Find where the given text appears and provide that cell's center as [X, Y] coordinate. 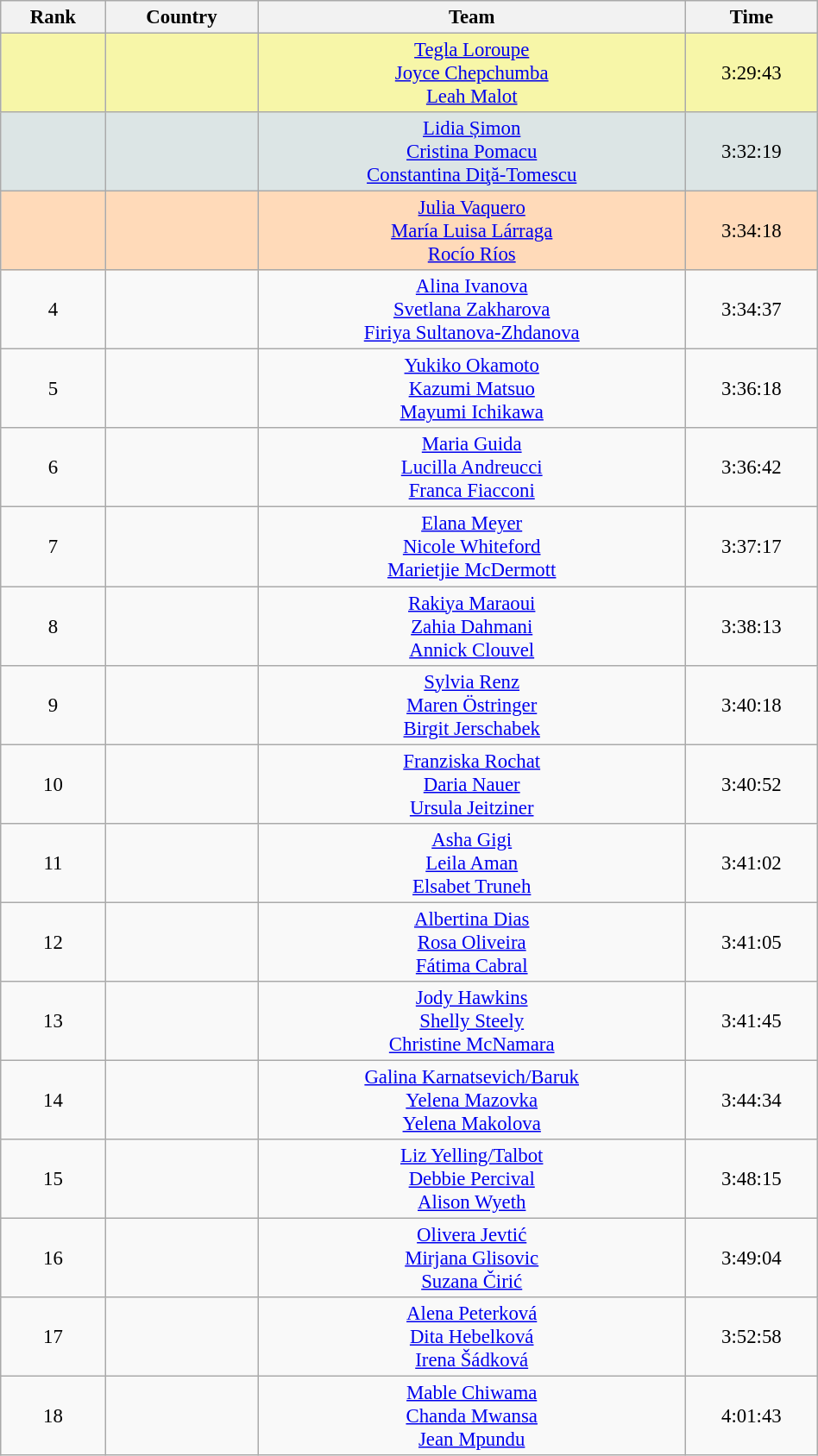
Tegla LoroupeJoyce ChepchumbaLeah Malot [472, 73]
11 [53, 863]
Franziska RochatDaria NauerUrsula Jeitziner [472, 784]
3:34:18 [752, 231]
Olivera JevtićMirjana GlisovicSuzana Čirić [472, 1258]
3:34:37 [752, 310]
3:48:15 [752, 1179]
16 [53, 1258]
Mable ChiwamaChanda MwansaJean Mpundu [472, 1416]
Elana MeyerNicole WhitefordMarietjie McDermott [472, 547]
Rank [53, 17]
8 [53, 626]
Jody HawkinsShelly SteelyChristine McNamara [472, 1021]
3:38:13 [752, 626]
3:41:02 [752, 863]
3:41:45 [752, 1021]
Rakiya MaraouiZahia DahmaniAnnick Clouvel [472, 626]
3:29:43 [752, 73]
9 [53, 705]
Alena PeterkováDita HebelkováIrena Šádková [472, 1337]
6 [53, 468]
Country [181, 17]
3:40:52 [752, 784]
3:37:17 [752, 547]
10 [53, 784]
Team [472, 17]
3:40:18 [752, 705]
Galina Karnatsevich/BarukYelena MazovkaYelena Makolova [472, 1100]
Asha GigiLeila AmanElsabet Truneh [472, 863]
17 [53, 1337]
3:52:58 [752, 1337]
3:36:18 [752, 389]
18 [53, 1416]
Lidia ȘimonCristina PomacuConstantina Diţă-Tomescu [472, 152]
Liz Yelling/TalbotDebbie PercivalAlison Wyeth [472, 1179]
Alina IvanovaSvetlana ZakharovaFiriya Sultanova-Zhdanova [472, 310]
3:44:34 [752, 1100]
4:01:43 [752, 1416]
5 [53, 389]
3:32:19 [752, 152]
3:49:04 [752, 1258]
Yukiko OkamotoKazumi MatsuoMayumi Ichikawa [472, 389]
Time [752, 17]
Albertina DiasRosa OliveiraFátima Cabral [472, 942]
15 [53, 1179]
7 [53, 547]
3:36:42 [752, 468]
3:41:05 [752, 942]
12 [53, 942]
Maria GuidaLucilla AndreucciFranca Fiacconi [472, 468]
Sylvia RenzMaren ÖstringerBirgit Jerschabek [472, 705]
14 [53, 1100]
4 [53, 310]
13 [53, 1021]
Julia VaqueroMaría Luisa LárragaRocío Ríos [472, 231]
